Return the [X, Y] coordinate for the center point of the cell that contains the specified text.  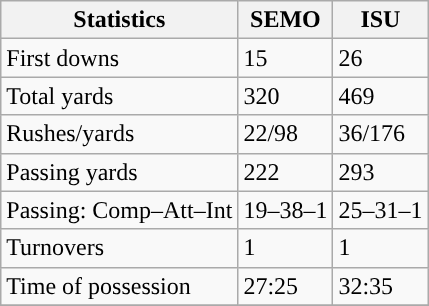
222 [286, 172]
SEMO [286, 20]
Total yards [120, 96]
Passing yards [120, 172]
26 [380, 58]
19–38–1 [286, 210]
32:35 [380, 286]
ISU [380, 20]
Time of possession [120, 286]
First downs [120, 58]
22/98 [286, 134]
Rushes/yards [120, 134]
293 [380, 172]
Turnovers [120, 248]
25–31–1 [380, 210]
469 [380, 96]
Statistics [120, 20]
27:25 [286, 286]
320 [286, 96]
36/176 [380, 134]
15 [286, 58]
Passing: Comp–Att–Int [120, 210]
